Scan for the cell matching the given text and deliver its (x, y) coordinate at center. 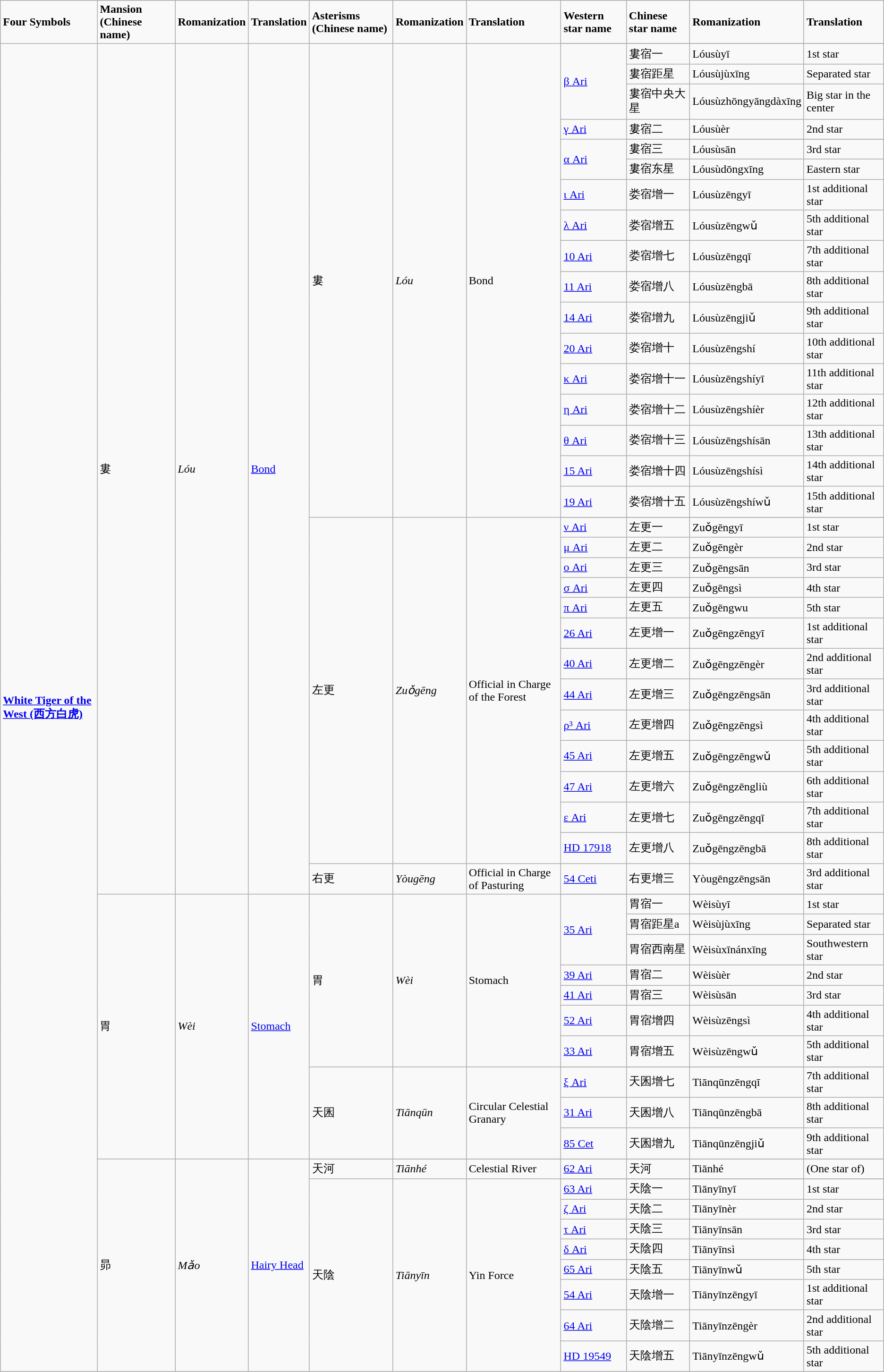
Zuǒgēngsān (747, 567)
Zuǒgēngzēngsì (747, 725)
左更二 (658, 548)
45 Ari (594, 755)
Tiānqūnzēngbā (747, 1112)
天陰增一 (658, 1295)
娄宿增八 (658, 287)
左更增七 (658, 818)
娄宿增十三 (658, 440)
Yin Force (514, 1275)
胃宿三 (658, 995)
胃宿西南星 (658, 950)
Lóusùzēngshíyī (747, 379)
11th additional star (843, 379)
HD 17918 (594, 848)
Mǎo (212, 1265)
Tiānyīnzēngèr (747, 1326)
Wèisùyī (747, 905)
η Ari (594, 410)
天陰增二 (658, 1326)
左更四 (658, 587)
β Ari (594, 81)
33 Ari (594, 1051)
α Ari (594, 160)
Wèisùzēngsì (747, 1021)
Circular Celestial Granary (514, 1112)
35 Ari (594, 930)
Lóusùjùxīng (747, 74)
婁宿一 (658, 54)
Zuǒgēngwu (747, 608)
右更 (351, 879)
52 Ari (594, 1021)
娄宿增十四 (658, 471)
左更五 (658, 608)
14th additional star (843, 471)
Tiānyīnzēngwǔ (747, 1356)
Lóusùzēngshíwǔ (747, 501)
26 Ari (594, 633)
20 Ari (594, 348)
Lóusùzēngshísì (747, 471)
Lóusùsān (747, 149)
娄宿增十二 (658, 410)
Wèisùjùxīng (747, 924)
昴 (136, 1265)
Lóusùzēngbā (747, 287)
Celestial River (514, 1169)
64 Ari (594, 1326)
Zuǒgēngzēngqī (747, 818)
胃宿一 (658, 905)
44 Ari (594, 694)
Tiānyīnsān (747, 1229)
10th additional star (843, 348)
Lóusùzēngshí (747, 348)
π Ari (594, 608)
Wèisùèr (747, 975)
δ Ari (594, 1249)
Zuǒgēngzēngyī (747, 633)
婁宿中央大星 (658, 102)
54 Ceti (594, 879)
Lóusùdōngxīng (747, 169)
天囷增八 (658, 1112)
天陰一 (658, 1189)
μ Ari (594, 548)
左更三 (658, 567)
Lóusùzēngshíèr (747, 410)
Official in Charge of Pasturing (514, 879)
Zuǒgēngzēngsān (747, 694)
Tiānyīn (430, 1275)
左更增四 (658, 725)
ζ Ari (594, 1210)
左更增三 (658, 694)
γ Ari (594, 129)
左更 (351, 690)
Four Symbols (49, 22)
娄宿增五 (658, 226)
Asterisms (Chinese name) (351, 22)
τ Ari (594, 1229)
31 Ari (594, 1112)
Tiānyīnyī (747, 1189)
Tiānyīnèr (747, 1210)
Tiānyīnsì (747, 1249)
Tiānyīnzēngyī (747, 1295)
65 Ari (594, 1269)
41 Ari (594, 995)
天囷增九 (658, 1143)
娄宿增九 (658, 317)
Tiānqūnzēngjiǔ (747, 1143)
Zuǒgēngzēngèr (747, 664)
(One star of) (843, 1169)
Southwestern star (843, 950)
天陰增五 (658, 1356)
Zuǒgēngzēngwǔ (747, 755)
Yòugēng (430, 879)
Lóusùzēngjiǔ (747, 317)
Wèisùxīnánxīng (747, 950)
娄宿增七 (658, 256)
右更增三 (658, 879)
左更增一 (658, 633)
40 Ari (594, 664)
54 Ari (594, 1295)
47 Ari (594, 787)
Lóusùèr (747, 129)
左更增二 (658, 664)
Tiānqūnzēngqī (747, 1082)
Lóusùzhōngyāngdàxīng (747, 102)
娄宿增一 (658, 195)
婁宿三 (658, 149)
ε Ari (594, 818)
Wèisùsān (747, 995)
ρ³ Ari (594, 725)
13th additional star (843, 440)
天陰三 (658, 1229)
λ Ari (594, 226)
Wèisùzēngwǔ (747, 1051)
10 Ari (594, 256)
15th additional star (843, 501)
天陰四 (658, 1249)
天囷 (351, 1112)
天陰五 (658, 1269)
婁宿东星 (658, 169)
ο Ari (594, 567)
婁宿距星 (658, 74)
Hairy Head (279, 1265)
娄宿增十 (658, 348)
天囷增七 (658, 1082)
11 Ari (594, 287)
天陰二 (658, 1210)
娄宿增十一 (658, 379)
天陰 (351, 1275)
σ Ari (594, 587)
Zuǒgēngsì (747, 587)
婁宿二 (658, 129)
胃宿距星a (658, 924)
Zuǒgēngzēngbā (747, 848)
14 Ari (594, 317)
胃宿增五 (658, 1051)
Zuǒgēngzēngliù (747, 787)
左更增六 (658, 787)
Lóusùzēngshísān (747, 440)
White Tiger of the West (西方白虎) (49, 708)
Lóusùzēngyī (747, 195)
左更增五 (658, 755)
Eastern star (843, 169)
Zuǒgēngèr (747, 548)
Official in Charge of the Forest (514, 690)
63 Ari (594, 1189)
ν Ari (594, 527)
62 Ari (594, 1169)
Tiānqūn (430, 1112)
Mansion (Chinese name) (136, 22)
胃宿二 (658, 975)
ι Ari (594, 195)
Lóusùzēngqī (747, 256)
θ Ari (594, 440)
胃宿增四 (658, 1021)
15 Ari (594, 471)
Lóusùzēngwǔ (747, 226)
19 Ari (594, 501)
85 Cet (594, 1143)
Big star in the center (843, 102)
娄宿增十五 (658, 501)
39 Ari (594, 975)
Yòugēngzēngsān (747, 879)
12th additional star (843, 410)
Chinese star name (658, 22)
Tiānyīnwǔ (747, 1269)
Zuǒgēngyī (747, 527)
ξ Ari (594, 1082)
Zuǒgēng (430, 690)
左更一 (658, 527)
6th additional star (843, 787)
κ Ari (594, 379)
Lóusùyī (747, 54)
Western star name (594, 22)
左更增八 (658, 848)
HD 19549 (594, 1356)
